Return the (X, Y) coordinate for the center point of the cell that contains the specified text.  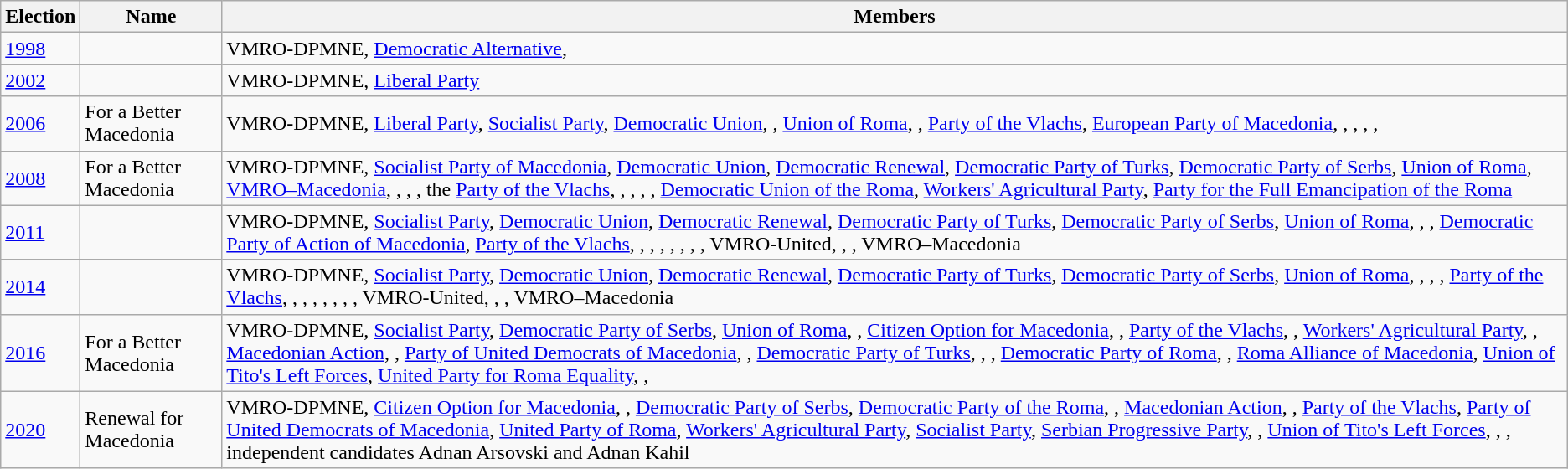
VMRO-DPMNE, Democratic Alternative, (895, 49)
Election (40, 17)
VMRO-DPMNE, Liberal Party, Socialist Party, Democratic Union, , Union of Roma, , Party of the Vlachs, European Party of Macedonia, , , , , (895, 124)
2020 (40, 430)
2014 (40, 286)
2002 (40, 80)
Renewal for Macedonia (151, 430)
2006 (40, 124)
Name (151, 17)
VMRO-DPMNE, Liberal Party (895, 80)
2008 (40, 178)
1998 (40, 49)
2016 (40, 353)
Members (895, 17)
2011 (40, 233)
